Determine the [X, Y] coordinate at the center of the cell enclosing the given text.  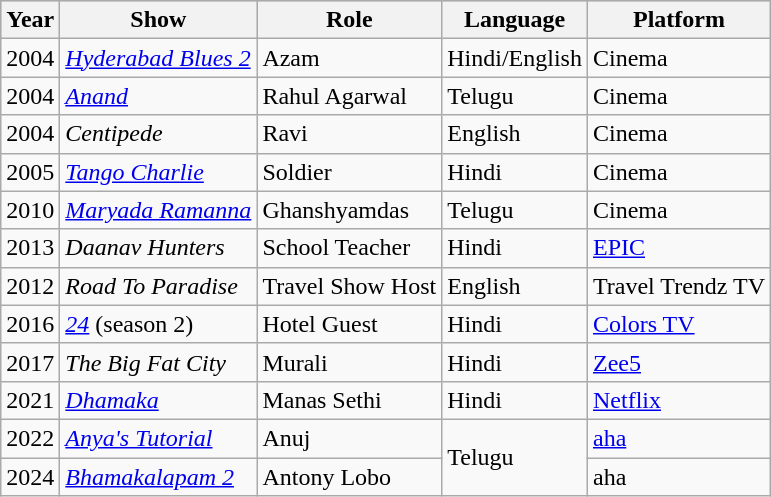
Anand [158, 96]
Ravi [350, 134]
Colors TV [678, 324]
Tango Charlie [158, 172]
Year [30, 20]
Language [515, 20]
2024 [30, 477]
Hyderabad Blues 2 [158, 58]
The Big Fat City [158, 362]
2012 [30, 286]
Anuj [350, 438]
Anya's Tutorial [158, 438]
2021 [30, 400]
School Teacher [350, 248]
Soldier [350, 172]
2022 [30, 438]
Manas Sethi [350, 400]
2016 [30, 324]
Travel Trendz TV [678, 286]
2005 [30, 172]
24 (season 2) [158, 324]
Show [158, 20]
Hindi/English [515, 58]
EPIC [678, 248]
Dhamaka [158, 400]
Road To Paradise [158, 286]
Centipede [158, 134]
Daanav Hunters [158, 248]
Rahul Agarwal [350, 96]
Platform [678, 20]
2013 [30, 248]
Bhamakalapam 2 [158, 477]
Zee5 [678, 362]
Travel Show Host [350, 286]
2010 [30, 210]
Netflix [678, 400]
Azam [350, 58]
Maryada Ramanna [158, 210]
Murali [350, 362]
Hotel Guest [350, 324]
2017 [30, 362]
Role [350, 20]
Antony Lobo [350, 477]
Ghanshyamdas [350, 210]
